Return [x, y] of the center of cell containing provided text 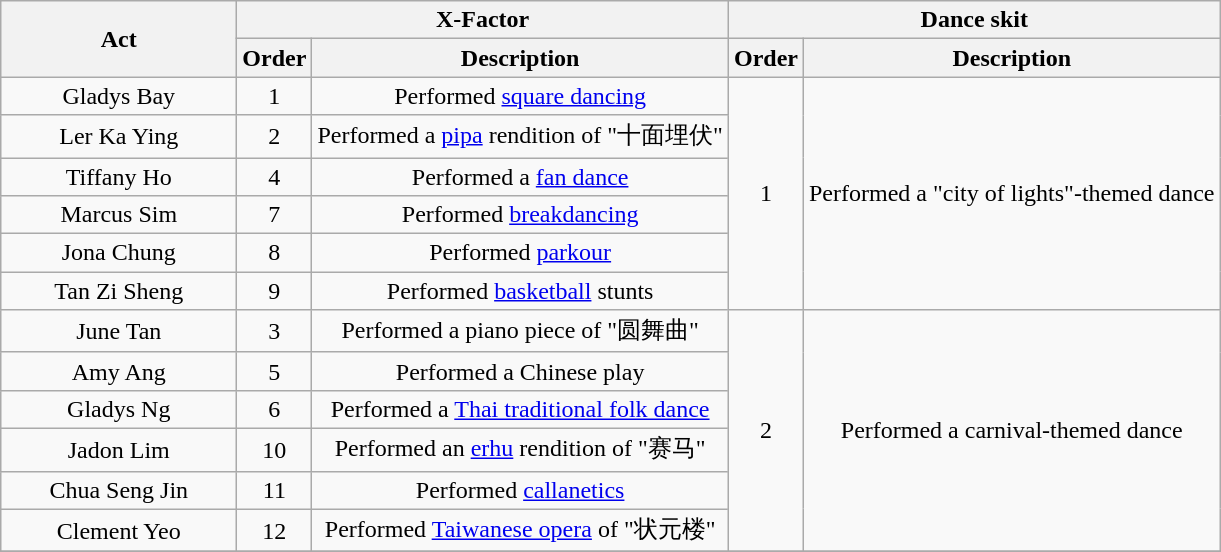
9 [274, 291]
Performed a Chinese play [520, 371]
7 [274, 215]
Performed breakdancing [520, 215]
Jadon Lim [119, 450]
Gladys Ng [119, 409]
Tiffany Ho [119, 177]
Chua Seng Jin [119, 490]
Performed a fan dance [520, 177]
Gladys Bay [119, 96]
Performed a carnival-themed dance [1012, 431]
Dance skit [974, 20]
Performed basketball stunts [520, 291]
Marcus Sim [119, 215]
Amy Ang [119, 371]
Performed a "city of lights"-themed dance [1012, 194]
5 [274, 371]
Jona Chung [119, 253]
4 [274, 177]
Performed Taiwanese opera of "状元楼" [520, 530]
11 [274, 490]
Performed square dancing [520, 96]
Clement Yeo [119, 530]
10 [274, 450]
June Tan [119, 332]
X-Factor [483, 20]
Performed a Thai traditional folk dance [520, 409]
Performed a piano piece of "圆舞曲" [520, 332]
6 [274, 409]
12 [274, 530]
Act [119, 39]
Performed parkour [520, 253]
Tan Zi Sheng [119, 291]
Ler Ka Ying [119, 136]
3 [274, 332]
Performed a pipa rendition of "十面埋伏" [520, 136]
Performed callanetics [520, 490]
8 [274, 253]
Performed an erhu rendition of "赛马" [520, 450]
